Detect which cell encompasses the target text, then output its (X, Y) center coordinate. 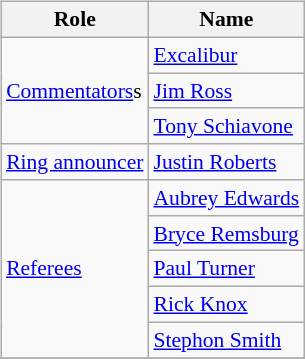
Excalibur (226, 55)
Referees (74, 269)
Justin Roberts (226, 162)
Jim Ross (226, 91)
Aubrey Edwards (226, 198)
Ring announcer (74, 162)
Name (226, 20)
Tony Schiavone (226, 126)
Commentatorss (74, 90)
Rick Knox (226, 305)
Stephon Smith (226, 340)
Role (74, 20)
Bryce Remsburg (226, 233)
Paul Turner (226, 269)
